Scan for the cell matching the given text and deliver its (x, y) coordinate at center. 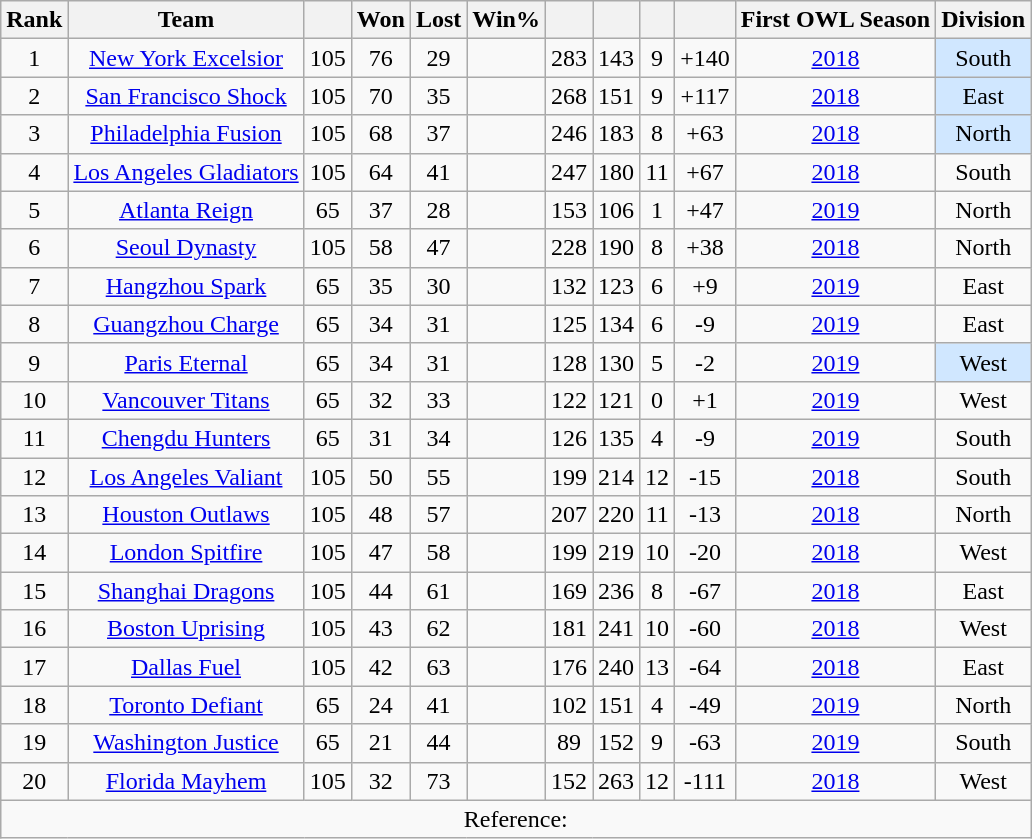
+1 (706, 400)
7 (34, 286)
62 (438, 629)
20 (34, 781)
29 (438, 58)
21 (380, 743)
169 (568, 591)
121 (616, 400)
43 (380, 629)
Paris Eternal (186, 362)
Hangzhou Spark (186, 286)
241 (616, 629)
176 (568, 667)
London Spitfire (186, 553)
Team (186, 20)
Won (380, 20)
106 (616, 210)
190 (616, 248)
57 (438, 515)
New York Excelsior (186, 58)
125 (568, 324)
63 (438, 667)
Florida Mayhem (186, 781)
153 (568, 210)
50 (380, 477)
61 (438, 591)
28 (438, 210)
207 (568, 515)
+67 (706, 172)
Rank (34, 20)
Philadelphia Fusion (186, 134)
San Francisco Shock (186, 96)
181 (568, 629)
Vancouver Titans (186, 400)
64 (380, 172)
Lost (438, 20)
-20 (706, 553)
219 (616, 553)
-15 (706, 477)
+9 (706, 286)
246 (568, 134)
16 (34, 629)
122 (568, 400)
-64 (706, 667)
+38 (706, 248)
+47 (706, 210)
Houston Outlaws (186, 515)
Atlanta Reign (186, 210)
-2 (706, 362)
33 (438, 400)
3 (34, 134)
-111 (706, 781)
130 (616, 362)
+140 (706, 58)
Chengdu Hunters (186, 438)
-67 (706, 591)
14 (34, 553)
214 (616, 477)
236 (616, 591)
134 (616, 324)
24 (380, 705)
263 (616, 781)
-49 (706, 705)
Boston Uprising (186, 629)
132 (568, 286)
228 (568, 248)
Division (984, 20)
Los Angeles Gladiators (186, 172)
240 (616, 667)
Seoul Dynasty (186, 248)
102 (568, 705)
48 (380, 515)
17 (34, 667)
73 (438, 781)
268 (568, 96)
2 (34, 96)
128 (568, 362)
76 (380, 58)
180 (616, 172)
70 (380, 96)
283 (568, 58)
15 (34, 591)
Shanghai Dragons (186, 591)
143 (616, 58)
247 (568, 172)
Dallas Fuel (186, 667)
89 (568, 743)
Win% (506, 20)
135 (616, 438)
+117 (706, 96)
220 (616, 515)
-60 (706, 629)
-13 (706, 515)
68 (380, 134)
18 (34, 705)
123 (616, 286)
183 (616, 134)
19 (34, 743)
Los Angeles Valiant (186, 477)
42 (380, 667)
-63 (706, 743)
126 (568, 438)
Reference: (516, 819)
Guangzhou Charge (186, 324)
First OWL Season (835, 20)
30 (438, 286)
Toronto Defiant (186, 705)
0 (658, 400)
+63 (706, 134)
Washington Justice (186, 743)
55 (438, 477)
